Detect which cell encompasses the target text, then output its (x, y) center coordinate. 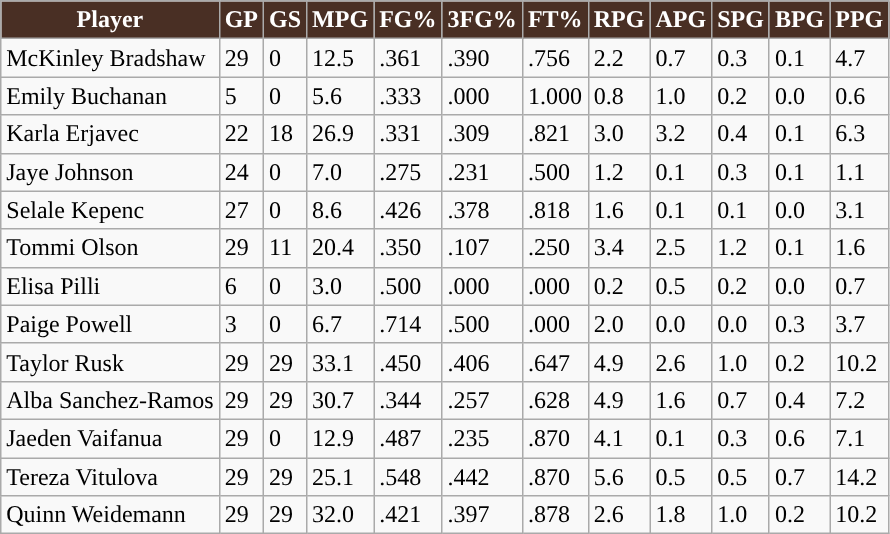
12.5 (340, 58)
.250 (555, 248)
24 (241, 172)
2.2 (619, 58)
.426 (408, 210)
5 (241, 96)
4.1 (619, 438)
.350 (408, 248)
Selale Kepenc (110, 210)
2.0 (619, 324)
3.1 (860, 210)
30.7 (340, 400)
0.8 (619, 96)
.406 (482, 362)
.275 (408, 172)
6.7 (340, 324)
Elisa Pilli (110, 286)
Player (110, 20)
Karla Erjavec (110, 134)
4.7 (860, 58)
.331 (408, 134)
.333 (408, 96)
11 (284, 248)
.378 (482, 210)
FT% (555, 20)
.487 (408, 438)
Taylor Rusk (110, 362)
20.4 (340, 248)
8.6 (340, 210)
.397 (482, 515)
1.000 (555, 96)
.548 (408, 477)
3.4 (619, 248)
.257 (482, 400)
25.1 (340, 477)
.309 (482, 134)
Jaye Johnson (110, 172)
.821 (555, 134)
1.1 (860, 172)
.756 (555, 58)
3 (241, 324)
.390 (482, 58)
.878 (555, 515)
33.1 (340, 362)
RPG (619, 20)
2.5 (681, 248)
.450 (408, 362)
Tereza Vitulova (110, 477)
Alba Sanchez-Ramos (110, 400)
.647 (555, 362)
3.2 (681, 134)
6 (241, 286)
.107 (482, 248)
26.9 (340, 134)
.421 (408, 515)
.344 (408, 400)
1.8 (681, 515)
SPG (741, 20)
7.0 (340, 172)
22 (241, 134)
.235 (482, 438)
PPG (860, 20)
32.0 (340, 515)
3.7 (860, 324)
.628 (555, 400)
.818 (555, 210)
Emily Buchanan (110, 96)
12.9 (340, 438)
18 (284, 134)
GP (241, 20)
GS (284, 20)
Jaeden Vaifanua (110, 438)
14.2 (860, 477)
Quinn Weidemann (110, 515)
27 (241, 210)
Tommi Olson (110, 248)
.361 (408, 58)
APG (681, 20)
.714 (408, 324)
FG% (408, 20)
BPG (799, 20)
MPG (340, 20)
6.3 (860, 134)
McKinley Bradshaw (110, 58)
.442 (482, 477)
7.2 (860, 400)
3FG% (482, 20)
.231 (482, 172)
7.1 (860, 438)
Paige Powell (110, 324)
